Return the (x, y) coordinate for the center point of the cell that contains the specified text.  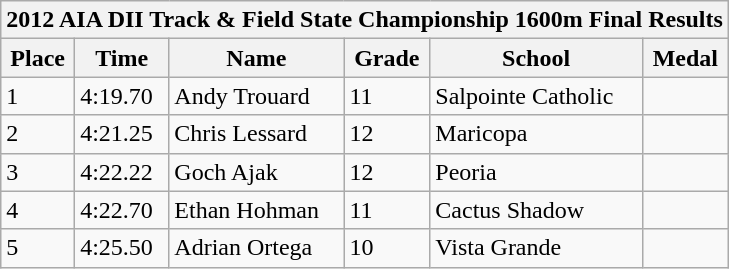
4:19.70 (122, 96)
Medal (685, 58)
Grade (387, 58)
4 (38, 210)
Salpointe Catholic (536, 96)
4:25.50 (122, 248)
4:22.70 (122, 210)
Chris Lessard (256, 134)
2 (38, 134)
Goch Ajak (256, 172)
Ethan Hohman (256, 210)
Andy Trouard (256, 96)
4:21.25 (122, 134)
School (536, 58)
Time (122, 58)
1 (38, 96)
Vista Grande (536, 248)
Adrian Ortega (256, 248)
4:22.22 (122, 172)
Peoria (536, 172)
Cactus Shadow (536, 210)
Maricopa (536, 134)
10 (387, 248)
Name (256, 58)
3 (38, 172)
2012 AIA DII Track & Field State Championship 1600m Final Results (365, 20)
5 (38, 248)
Place (38, 58)
